Output the (x, y) coordinate of the center of the cell containing the given text.  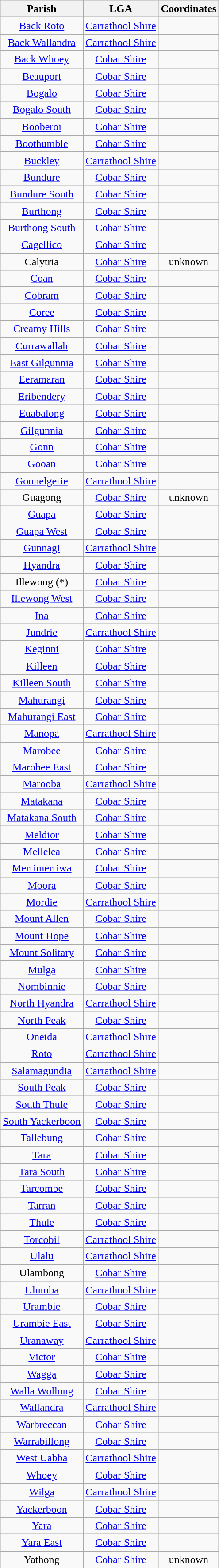
Boothumble (42, 143)
Guapa (42, 515)
Ulalu (42, 1256)
Back Whoey (42, 59)
Guagong (42, 498)
Victor (42, 1357)
Booberoi (42, 127)
Ina (42, 616)
Illewong West (42, 599)
Roto (42, 1054)
Creamy Hills (42, 329)
South Thule (42, 1104)
Mount Hope (42, 936)
Mulga (42, 969)
Wagga (42, 1374)
Urambie (42, 1307)
Matakana (42, 801)
Coordinates (188, 9)
Marooba (42, 784)
Matakana South (42, 818)
Bogalo (42, 93)
Uranaway (42, 1340)
Yathong (42, 1559)
Mount Solitary (42, 952)
Thule (42, 1222)
East Gilgunnia (42, 363)
Beauport (42, 76)
Moora (42, 885)
North Hyandra (42, 1003)
Coree (42, 312)
Torcobil (42, 1239)
Tarcombe (42, 1189)
Keginni (42, 649)
Calytria (42, 262)
Tara (42, 1155)
Mount Allen (42, 919)
Mahurangi (42, 700)
Manopa (42, 733)
Tara South (42, 1172)
LGA (121, 9)
South Yackerboon (42, 1121)
North Peak (42, 1020)
Gooan (42, 464)
Wallandra (42, 1408)
Mellelea (42, 852)
Guapa West (42, 531)
Mahurangi East (42, 716)
Mordie (42, 902)
Killeen South (42, 683)
Gounelgerie (42, 480)
Gonn (42, 447)
Warbreccan (42, 1425)
Bundure South (42, 194)
Gunnagi (42, 548)
Bundure (42, 177)
Eeramaran (42, 379)
Yara (42, 1525)
Tarran (42, 1205)
Coan (42, 279)
Ulumba (42, 1290)
Eribendery (42, 396)
Bogalo South (42, 110)
Cagellico (42, 245)
South Peak (42, 1088)
Burthong South (42, 228)
Jundrie (42, 632)
Merrimerriwa (42, 868)
Yara East (42, 1542)
Parish (42, 9)
Hyandra (42, 565)
Marobee (42, 751)
Tallebung (42, 1138)
Wilga (42, 1492)
West Uabba (42, 1458)
Meldior (42, 835)
Gilgunnia (42, 430)
Urambie East (42, 1324)
Illewong (*) (42, 582)
Warrabillong (42, 1441)
Yackerboon (42, 1509)
Marobee East (42, 767)
Back Roto (42, 26)
Walla Wollong (42, 1391)
Back Wallandra (42, 43)
Killeen (42, 666)
Salamagundia (42, 1071)
Buckley (42, 160)
Oneida (42, 1037)
Nombinnie (42, 986)
Currawallah (42, 346)
Ulambong (42, 1273)
Burthong (42, 211)
Whoey (42, 1475)
Cobram (42, 295)
Euabalong (42, 413)
